Search for the cell housing the specified text and yield its (X, Y) center coordinate. 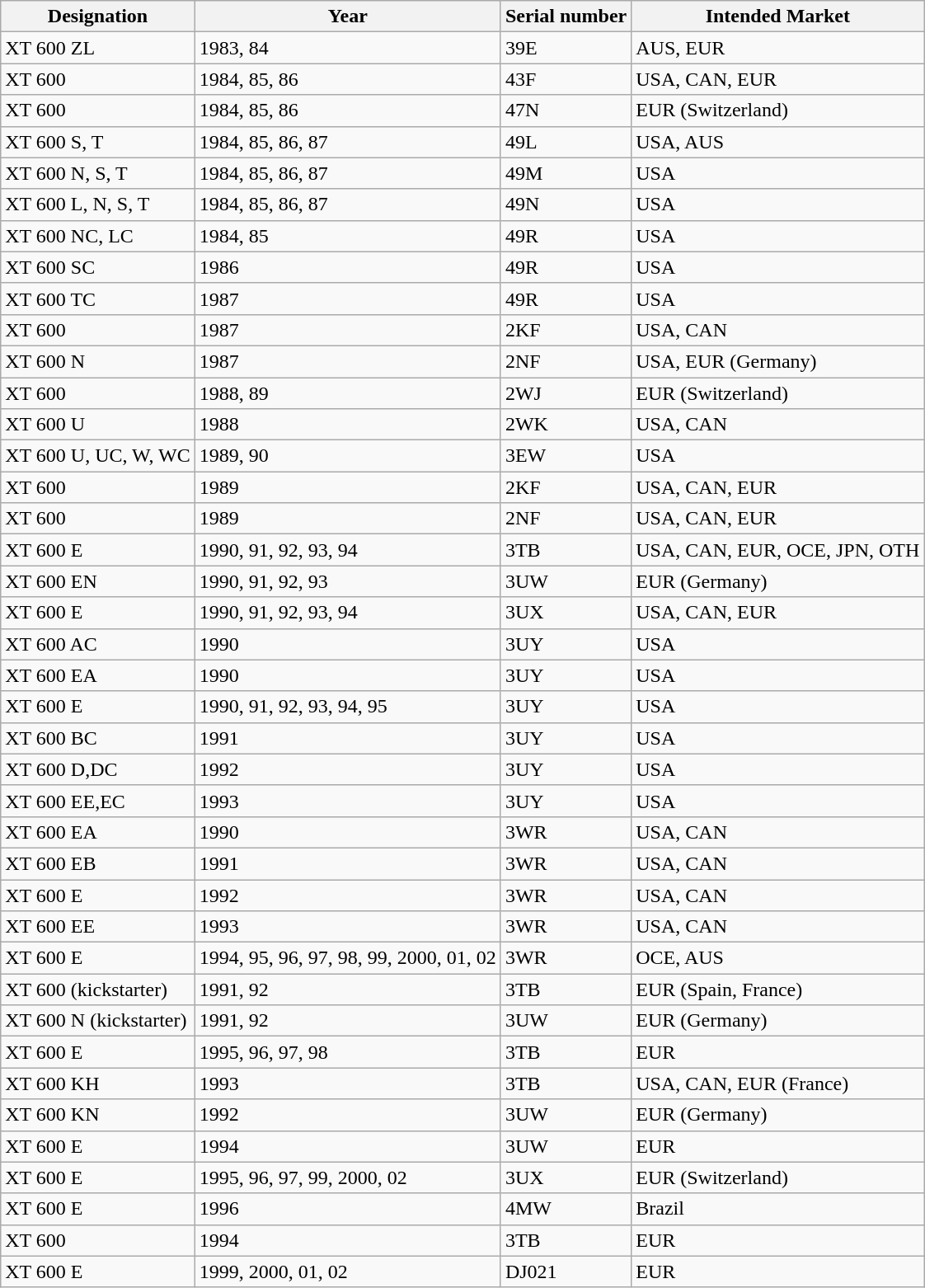
XT 600 TC (98, 298)
49N (566, 204)
XT 600 ZL (98, 48)
XT 600 EE,EC (98, 801)
XT 600 EB (98, 863)
49L (566, 142)
47N (566, 110)
USA, CAN, EUR, OCE, JPN, OTH (778, 550)
USA, EUR (Germany) (778, 361)
XT 600 SC (98, 267)
XT 600 KH (98, 1084)
1999, 2000, 01, 02 (348, 1272)
1990, 91, 92, 93 (348, 581)
XT 600 D,DC (98, 769)
XT 600 AC (98, 644)
Brazil (778, 1209)
1986 (348, 267)
1984, 85 (348, 236)
EUR (Spain, France) (778, 990)
USA, AUS (778, 142)
1996 (348, 1209)
XT 600 (kickstarter) (98, 990)
Serial number (566, 16)
2WJ (566, 393)
1990, 91, 92, 93, 94, 95 (348, 707)
4MW (566, 1209)
XT 600 BC (98, 738)
XT 600 N (98, 361)
OCE, AUS (778, 958)
Designation (98, 16)
XT 600 U (98, 425)
XT 600 N, S, T (98, 173)
49M (566, 173)
1994, 95, 96, 97, 98, 99, 2000, 01, 02 (348, 958)
AUS, EUR (778, 48)
3EW (566, 456)
1989, 90 (348, 456)
DJ021 (566, 1272)
XT 600 EE (98, 927)
USA, CAN, EUR (France) (778, 1084)
39E (566, 48)
2WK (566, 425)
XT 600 U, UC, W, WC (98, 456)
XT 600 EN (98, 581)
1995, 96, 97, 99, 2000, 02 (348, 1178)
Year (348, 16)
1988, 89 (348, 393)
1995, 96, 97, 98 (348, 1052)
Intended Market (778, 16)
XT 600 S, T (98, 142)
XT 600 L, N, S, T (98, 204)
XT 600 N (kickstarter) (98, 1021)
43F (566, 79)
1988 (348, 425)
XT 600 KN (98, 1115)
1983, 84 (348, 48)
XT 600 NC, LC (98, 236)
